Return the [x, y] coordinate for the center point of the cell that contains the specified text.  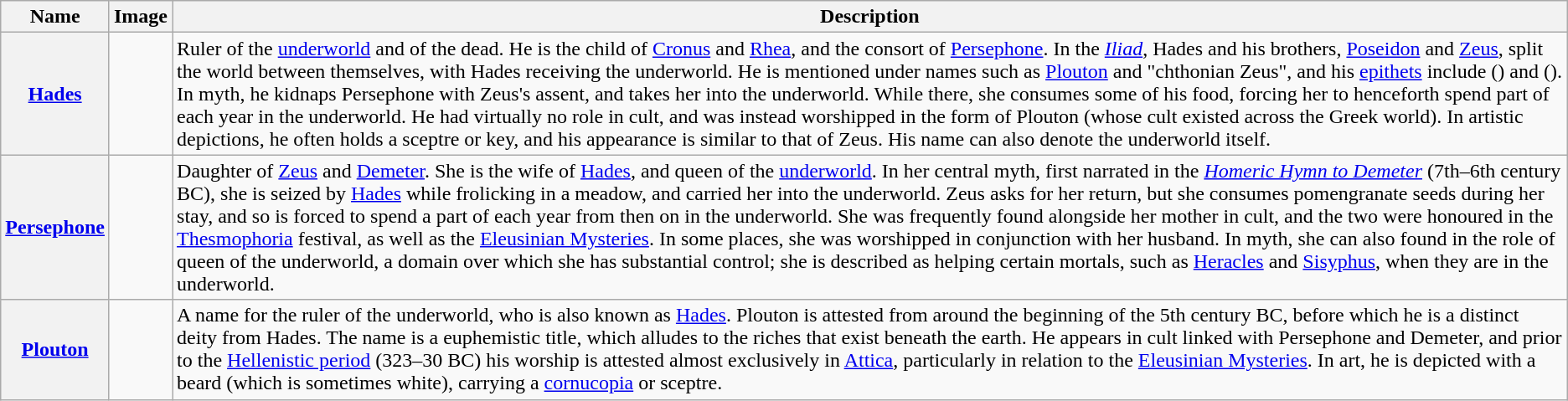
Description [870, 17]
Hades [55, 94]
Name [55, 17]
Persephone [55, 228]
Image [141, 17]
Plouton [55, 350]
